Return the [X, Y] coordinate for the center point of the cell that contains the specified text.  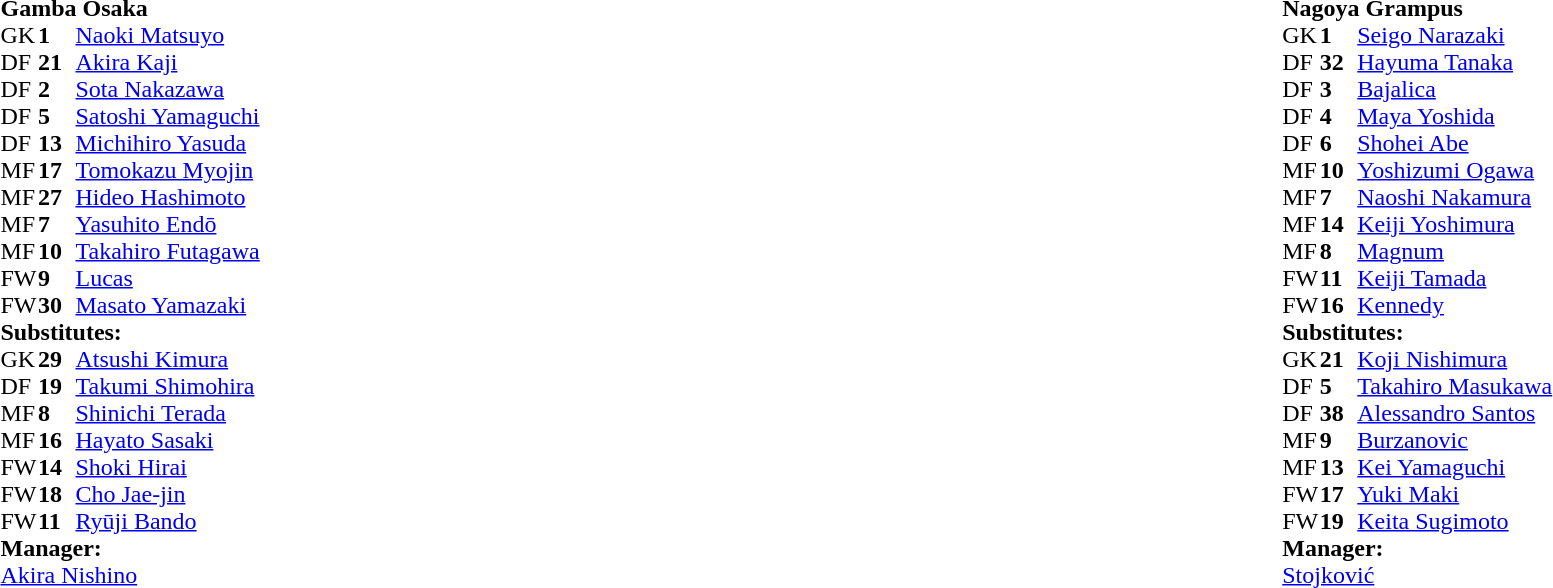
Koji Nishimura [1454, 360]
27 [57, 198]
38 [1339, 414]
Hayato Sasaki [168, 440]
Yasuhito Endō [168, 224]
Michihiro Yasuda [168, 144]
Tomokazu Myojin [168, 170]
Magnum [1454, 252]
4 [1339, 116]
Maya Yoshida [1454, 116]
Lucas [168, 278]
Takahiro Masukawa [1454, 386]
Naoshi Nakamura [1454, 198]
Alessandro Santos [1454, 414]
Kei Yamaguchi [1454, 468]
6 [1339, 144]
Keiji Tamada [1454, 278]
Shoki Hirai [168, 468]
Satoshi Yamaguchi [168, 116]
30 [57, 306]
Atsushi Kimura [168, 360]
Sota Nakazawa [168, 90]
Hideo Hashimoto [168, 198]
Naoki Matsuyo [168, 36]
18 [57, 494]
Shohei Abe [1454, 144]
Keiji Yoshimura [1454, 224]
3 [1339, 90]
2 [57, 90]
Hayuma Tanaka [1454, 62]
Yuki Maki [1454, 494]
Akira Kaji [168, 62]
Yoshizumi Ogawa [1454, 170]
Seigo Narazaki [1454, 36]
Takumi Shimohira [168, 386]
32 [1339, 62]
Keita Sugimoto [1454, 522]
Shinichi Terada [168, 414]
Ryūji Bando [168, 522]
Masato Yamazaki [168, 306]
Bajalica [1454, 90]
Cho Jae-jin [168, 494]
Takahiro Futagawa [168, 252]
29 [57, 360]
Kennedy [1454, 306]
Burzanovic [1454, 440]
